From the cell containing the given text, extract its center point as [x, y] coordinate. 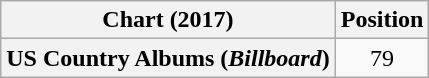
US Country Albums (Billboard) [168, 58]
Position [382, 20]
Chart (2017) [168, 20]
79 [382, 58]
